Output the (X, Y) coordinate of the center of the cell containing the given text.  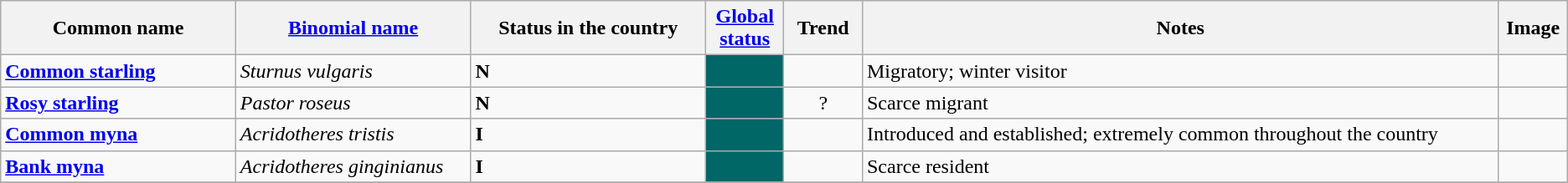
Status in the country (588, 28)
Scarce resident (1179, 166)
Notes (1179, 28)
Bank myna (119, 166)
Common myna (119, 135)
Global status (745, 28)
Image (1533, 28)
Scarce migrant (1179, 103)
Rosy starling (119, 103)
? (823, 103)
Common name (119, 28)
Migratory; winter visitor (1179, 71)
Introduced and established; extremely common throughout the country (1179, 135)
Trend (823, 28)
Binomial name (353, 28)
Common starling (119, 71)
Acridotheres tristis (353, 135)
Sturnus vulgaris (353, 71)
Acridotheres ginginianus (353, 166)
Pastor roseus (353, 103)
